Return the (X, Y) coordinate for the center point of the cell that contains the specified text.  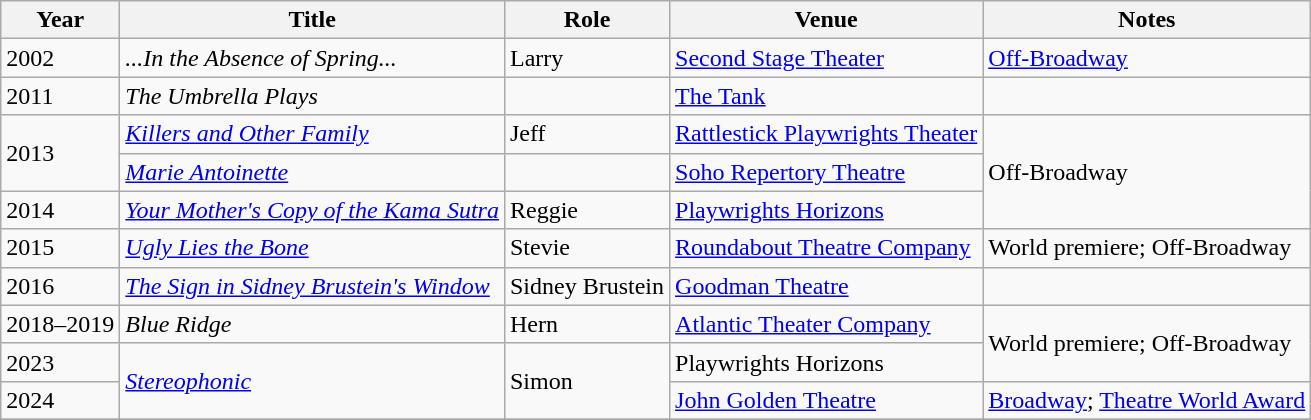
Goodman Theatre (826, 286)
2016 (60, 286)
The Sign in Sidney Brustein's Window (312, 286)
Stevie (586, 248)
Killers and Other Family (312, 134)
Rattlestick Playwrights Theater (826, 134)
2023 (60, 362)
2002 (60, 58)
2024 (60, 400)
Broadway; Theatre World Award (1147, 400)
Sidney Brustein (586, 286)
The Tank (826, 96)
Venue (826, 20)
...In the Absence of Spring... (312, 58)
Atlantic Theater Company (826, 324)
John Golden Theatre (826, 400)
Simon (586, 381)
Stereophonic (312, 381)
Blue Ridge (312, 324)
Larry (586, 58)
Ugly Lies the Bone (312, 248)
Title (312, 20)
2015 (60, 248)
2013 (60, 153)
Role (586, 20)
Reggie (586, 210)
2018–2019 (60, 324)
Your Mother's Copy of the Kama Sutra (312, 210)
2011 (60, 96)
The Umbrella Plays (312, 96)
Roundabout Theatre Company (826, 248)
Jeff (586, 134)
Second Stage Theater (826, 58)
Notes (1147, 20)
2014 (60, 210)
Hern (586, 324)
Marie Antoinette (312, 172)
Soho Repertory Theatre (826, 172)
Year (60, 20)
